Output the [x, y] coordinate of the center of the cell containing the given text.  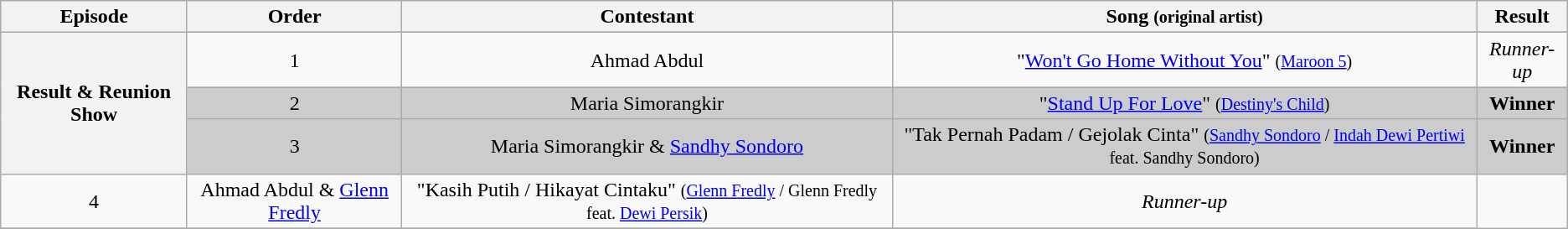
Ahmad Abdul [647, 60]
"Kasih Putih / Hikayat Cintaku" (Glenn Fredly / Glenn Fredly feat. Dewi Persik) [647, 201]
Order [294, 17]
1 [294, 60]
Result [1522, 17]
3 [294, 146]
"Stand Up For Love" (Destiny's Child) [1184, 103]
4 [94, 201]
Ahmad Abdul & Glenn Fredly [294, 201]
Result & Reunion Show [94, 103]
Episode [94, 17]
Maria Simorangkir & Sandhy Sondoro [647, 146]
"Tak Pernah Padam / Gejolak Cinta" (Sandhy Sondoro / Indah Dewi Pertiwi feat. Sandhy Sondoro) [1184, 146]
"Won't Go Home Without You" (Maroon 5) [1184, 60]
Contestant [647, 17]
2 [294, 103]
Song (original artist) [1184, 17]
Maria Simorangkir [647, 103]
